Return the (X, Y) coordinate for the center point of the cell that contains the specified text.  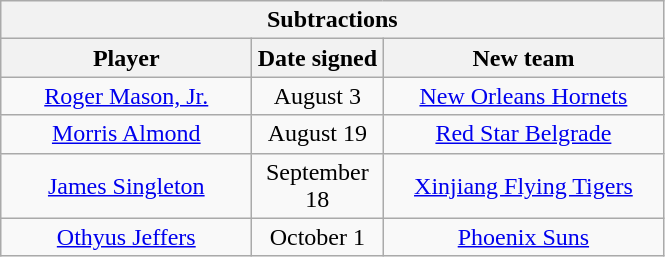
Date signed (318, 58)
Othyus Jeffers (126, 237)
August 3 (318, 96)
New Orleans Hornets (524, 96)
Subtractions (332, 20)
Morris Almond (126, 134)
Phoenix Suns (524, 237)
Red Star Belgrade (524, 134)
Player (126, 58)
September 18 (318, 186)
New team (524, 58)
August 19 (318, 134)
James Singleton (126, 186)
October 1 (318, 237)
Roger Mason, Jr. (126, 96)
Xinjiang Flying Tigers (524, 186)
